Extract the [x, y] coordinate from the center of the cell holding the provided text.  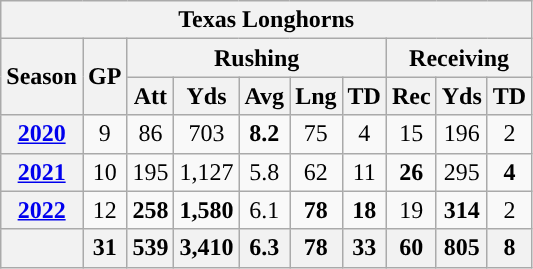
75 [316, 134]
10 [104, 172]
3,410 [206, 248]
11 [364, 172]
Att [150, 96]
Rec [411, 96]
86 [150, 134]
Season [42, 77]
62 [316, 172]
26 [411, 172]
2020 [42, 134]
805 [462, 248]
2021 [42, 172]
19 [411, 210]
Lng [316, 96]
GP [104, 77]
1,580 [206, 210]
12 [104, 210]
1,127 [206, 172]
8.2 [264, 134]
60 [411, 248]
6.1 [264, 210]
195 [150, 172]
Rushing [257, 58]
33 [364, 248]
196 [462, 134]
5.8 [264, 172]
258 [150, 210]
2022 [42, 210]
18 [364, 210]
8 [509, 248]
Avg [264, 96]
703 [206, 134]
9 [104, 134]
Texas Longhorns [266, 20]
15 [411, 134]
314 [462, 210]
539 [150, 248]
6.3 [264, 248]
31 [104, 248]
295 [462, 172]
Receiving [458, 58]
